Determine the (x, y) coordinate at the center of the cell enclosing the given text.  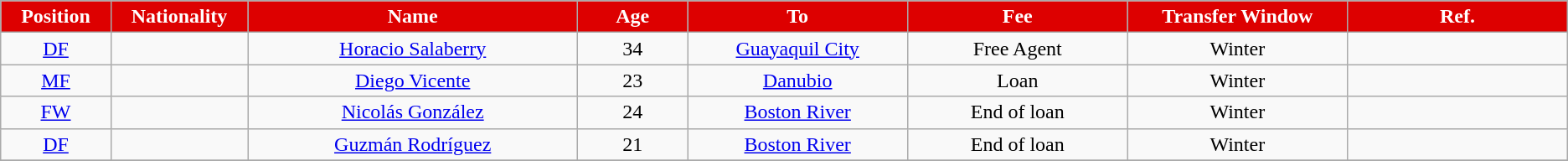
Diego Vicente (413, 80)
Name (413, 17)
Age (633, 17)
FW (56, 112)
Danubio (797, 80)
24 (633, 112)
Nationality (179, 17)
Horacio Salaberry (413, 49)
Ref. (1457, 17)
Guayaquil City (797, 49)
To (797, 17)
23 (633, 80)
Nicolás González (413, 112)
MF (56, 80)
Free Agent (1017, 49)
21 (633, 144)
34 (633, 49)
Fee (1017, 17)
Transfer Window (1238, 17)
Guzmán Rodríguez (413, 144)
Position (56, 17)
Loan (1017, 80)
